From the cell containing the given text, extract its center point as (x, y) coordinate. 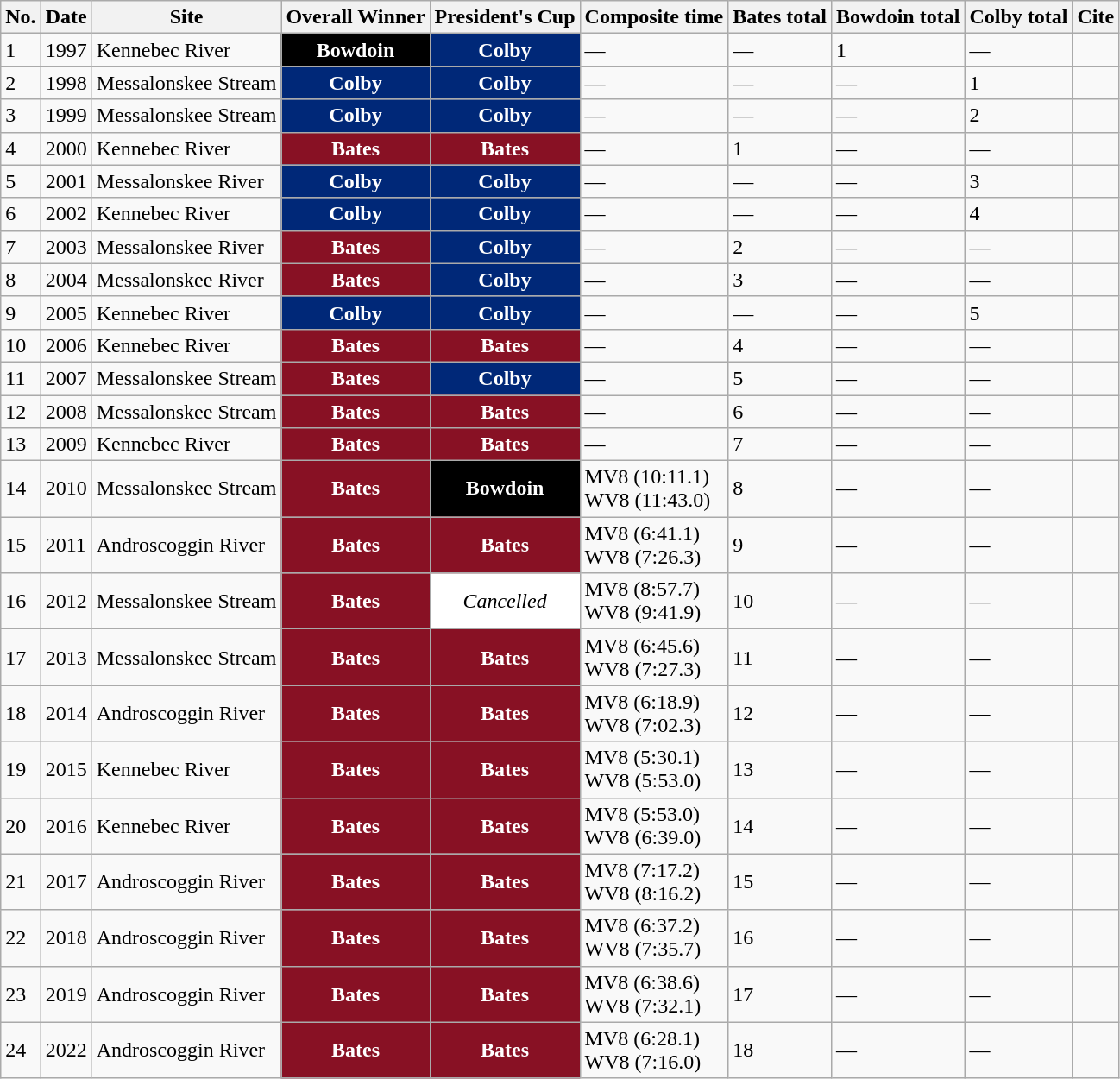
2003 (66, 247)
2018 (66, 937)
2017 (66, 882)
2002 (66, 214)
2007 (66, 378)
2000 (66, 148)
21 (21, 882)
Cancelled (505, 601)
2008 (66, 412)
19 (21, 770)
2012 (66, 601)
2016 (66, 825)
2009 (66, 445)
23 (21, 994)
2004 (66, 280)
2014 (66, 713)
No. (21, 17)
20 (21, 825)
MV8 (6:45.6)WV8 (7:27.3) (654, 658)
1997 (66, 50)
Composite time (654, 17)
MV8 (7:17.2)WV8 (8:16.2) (654, 882)
2001 (66, 181)
MV8 (6:28.1)WV8 (7:16.0) (654, 1050)
2005 (66, 312)
Bates total (780, 17)
MV8 (5:30.1)WV8 (5:53.0) (654, 770)
MV8 (6:18.9)WV8 (7:02.3) (654, 713)
Colby total (1018, 17)
2019 (66, 994)
Site (186, 17)
2010 (66, 489)
2006 (66, 345)
MV8 (10:11.1)WV8 (11:43.0) (654, 489)
24 (21, 1050)
MV8 (6:37.2)WV8 (7:35.7) (654, 937)
MV8 (5:53.0)WV8 (6:39.0) (654, 825)
22 (21, 937)
MV8 (6:38.6)WV8 (7:32.1) (654, 994)
2022 (66, 1050)
Cite (1096, 17)
President's Cup (505, 17)
Date (66, 17)
2015 (66, 770)
Bowdoin total (897, 17)
1998 (66, 83)
Overall Winner (356, 17)
1999 (66, 116)
2011 (66, 546)
MV8 (8:57.7)WV8 (9:41.9) (654, 601)
MV8 (6:41.1)WV8 (7:26.3) (654, 546)
2013 (66, 658)
